Output the [X, Y] coordinate of the center of the cell containing the given text.  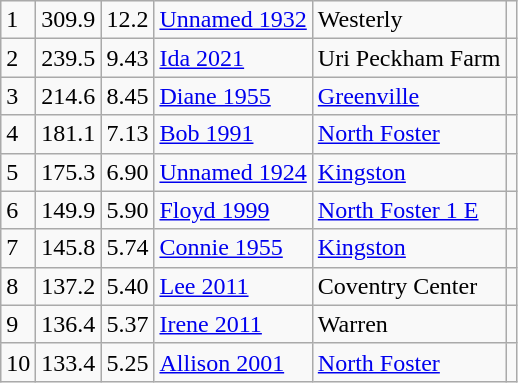
Connie 1955 [233, 248]
6.90 [128, 172]
4 [18, 134]
9.43 [128, 58]
12.2 [128, 20]
Irene 2011 [233, 324]
214.6 [68, 96]
7 [18, 248]
Unnamed 1924 [233, 172]
3 [18, 96]
181.1 [68, 134]
5 [18, 172]
Westerly [409, 20]
Warren [409, 324]
149.9 [68, 210]
2 [18, 58]
7.13 [128, 134]
Diane 1955 [233, 96]
175.3 [68, 172]
Unnamed 1932 [233, 20]
239.5 [68, 58]
10 [18, 362]
9 [18, 324]
Bob 1991 [233, 134]
Uri Peckham Farm [409, 58]
309.9 [68, 20]
Allison 2001 [233, 362]
137.2 [68, 286]
8 [18, 286]
1 [18, 20]
8.45 [128, 96]
Floyd 1999 [233, 210]
5.90 [128, 210]
5.37 [128, 324]
Ida 2021 [233, 58]
Coventry Center [409, 286]
5.25 [128, 362]
North Foster 1 E [409, 210]
Lee 2011 [233, 286]
5.40 [128, 286]
133.4 [68, 362]
6 [18, 210]
136.4 [68, 324]
145.8 [68, 248]
Greenville [409, 96]
5.74 [128, 248]
